Provide the [X, Y] coordinate of the cell's center where the given text is located.  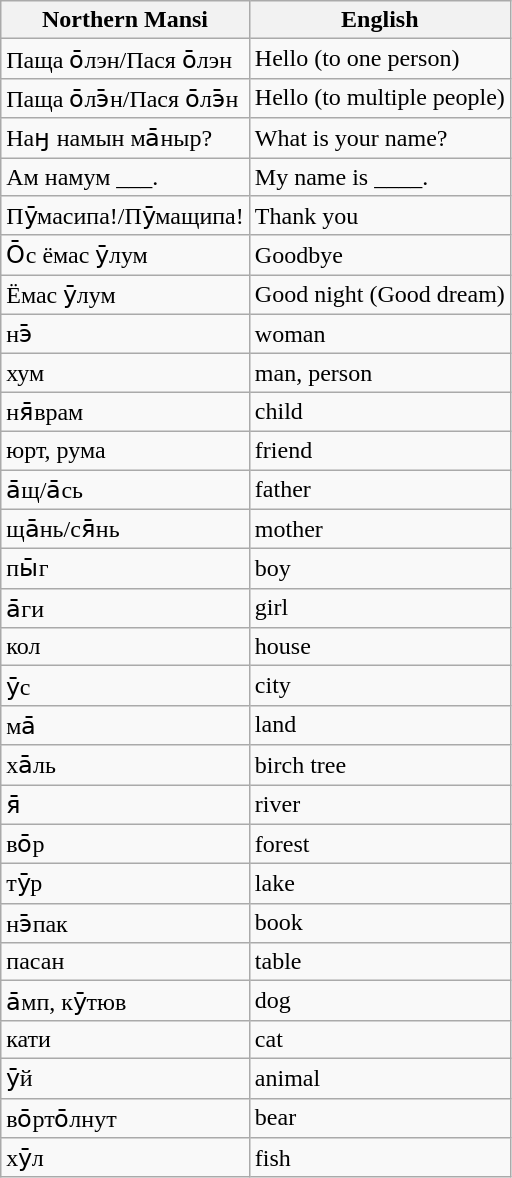
ӯс [126, 686]
English [380, 20]
ха̄ль [126, 765]
кати [126, 1039]
forest [380, 844]
во̄р [126, 844]
Наӈ намын ма̄ныр? [126, 138]
О̄с ёмас ӯлум [126, 255]
dog [380, 1001]
My name is ____. [380, 177]
city [380, 686]
land [380, 725]
нэ̄ [126, 334]
ня̄врам [126, 412]
пасан [126, 962]
Thank you [380, 216]
хӯл [126, 1158]
пы̄г [126, 569]
тӯр [126, 884]
ма̄ [126, 725]
river [380, 804]
Паща о̄лэ̄н/Пася о̄лэ̄н [126, 98]
Hello (to one person) [380, 59]
ӯй [126, 1078]
house [380, 647]
Goodbye [380, 255]
child [380, 412]
Good night (Good dream) [380, 295]
animal [380, 1078]
ща̄нь/ся̄нь [126, 529]
father [380, 490]
Пӯмасипа!/Пӯмащипа! [126, 216]
woman [380, 334]
girl [380, 608]
юрт, рума [126, 450]
а̄щ/а̄сь [126, 490]
man, person [380, 373]
я̄ [126, 804]
Ам намум ___. [126, 177]
mother [380, 529]
birch tree [380, 765]
bear [380, 1118]
кол [126, 647]
cat [380, 1039]
Hello (to multiple people) [380, 98]
Northern Mansi [126, 20]
fish [380, 1158]
What is your name? [380, 138]
lake [380, 884]
friend [380, 450]
boy [380, 569]
а̄ги [126, 608]
Ёмас ӯлум [126, 295]
book [380, 923]
Паща о̄лэн/Пася о̄лэн [126, 59]
table [380, 962]
нэ̄пак [126, 923]
а̄мп, кӯтюв [126, 1001]
во̄рто̄лнут [126, 1118]
хум [126, 373]
